From the cell containing the given text, extract its center point as (x, y) coordinate. 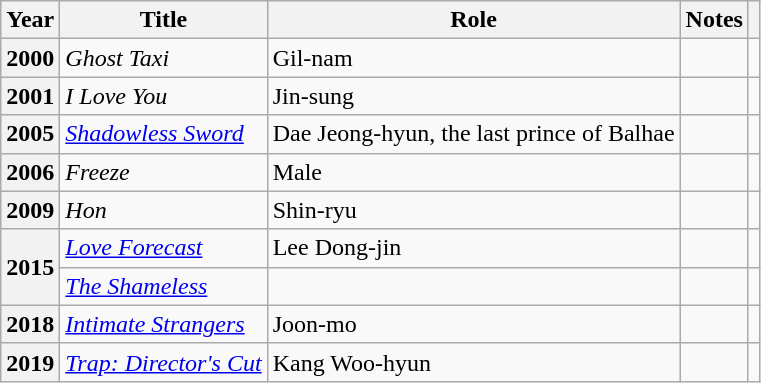
2005 (30, 134)
Gil-nam (474, 58)
2009 (30, 210)
Notes (714, 20)
Role (474, 20)
Ghost Taxi (164, 58)
2006 (30, 172)
Freeze (164, 172)
Kang Woo-hyun (474, 362)
2019 (30, 362)
Love Forecast (164, 248)
Joon-mo (474, 324)
Year (30, 20)
Hon (164, 210)
2001 (30, 96)
2015 (30, 267)
I Love You (164, 96)
Title (164, 20)
Dae Jeong-hyun, the last prince of Balhae (474, 134)
Trap: Director's Cut (164, 362)
Lee Dong-jin (474, 248)
2000 (30, 58)
The Shameless (164, 286)
Jin-sung (474, 96)
Intimate Strangers (164, 324)
Shin-ryu (474, 210)
2018 (30, 324)
Male (474, 172)
Shadowless Sword (164, 134)
